Pinpoint the cell where the given text exists, returning its (x, y) midpoint coordinate. 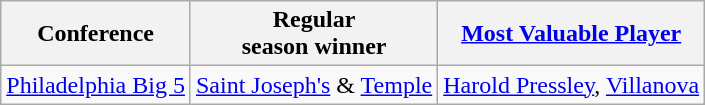
Philadelphia Big 5 (96, 85)
Conference (96, 34)
Saint Joseph's & Temple (314, 85)
Harold Pressley, Villanova (572, 85)
Most Valuable Player (572, 34)
Regular season winner (314, 34)
